Identify which cell holds the provided text, then report its (x, y) central coordinate. 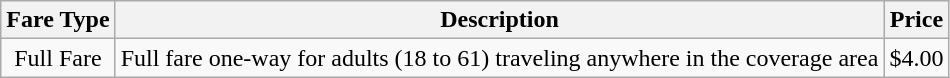
Fare Type (58, 20)
Full Fare (58, 58)
Description (500, 20)
$4.00 (916, 58)
Price (916, 20)
Full fare one-way for adults (18 to 61) traveling anywhere in the coverage area (500, 58)
